Scan for the cell matching the given text and deliver its (x, y) coordinate at center. 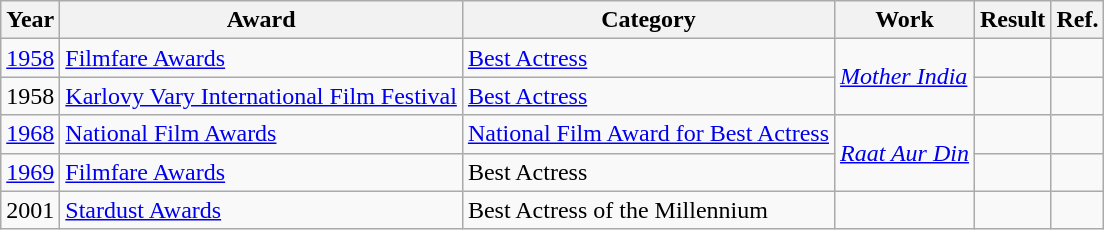
Category (648, 20)
National Film Award for Best Actress (648, 134)
Raat Aur Din (905, 153)
Award (262, 20)
Result (1012, 20)
Ref. (1078, 20)
Karlovy Vary International Film Festival (262, 96)
1969 (30, 172)
Year (30, 20)
Best Actress of the Millennium (648, 210)
1968 (30, 134)
2001 (30, 210)
National Film Awards (262, 134)
Stardust Awards (262, 210)
Mother India (905, 77)
Work (905, 20)
